From the cell containing the given text, extract its center point as [X, Y] coordinate. 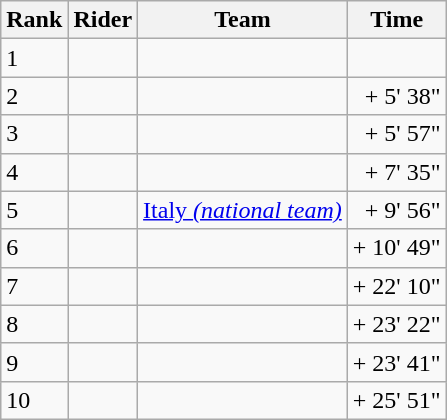
Italy (national team) [243, 210]
+ 9' 56" [396, 210]
+ 10' 49" [396, 248]
4 [34, 172]
1 [34, 58]
10 [34, 400]
5 [34, 210]
9 [34, 362]
6 [34, 248]
+ 23' 22" [396, 324]
+ 22' 10" [396, 286]
Rank [34, 20]
3 [34, 134]
+ 25' 51" [396, 400]
2 [34, 96]
Rider [103, 20]
+ 5' 57" [396, 134]
+ 23' 41" [396, 362]
+ 5' 38" [396, 96]
Time [396, 20]
7 [34, 286]
+ 7' 35" [396, 172]
8 [34, 324]
Team [243, 20]
